Output the (x, y) coordinate of the center of the cell containing the given text.  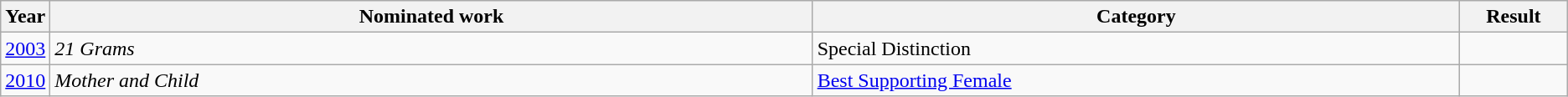
Special Distinction (1136, 48)
Mother and Child (431, 80)
Nominated work (431, 17)
2003 (25, 48)
Category (1136, 17)
2010 (25, 80)
Best Supporting Female (1136, 80)
21 Grams (431, 48)
Year (25, 17)
Result (1514, 17)
